Return [x, y] of the center of cell containing provided text 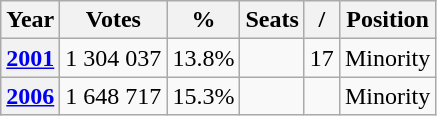
1 304 037 [114, 58]
Year [30, 20]
13.8% [204, 58]
2001 [30, 58]
Seats [272, 20]
% [204, 20]
1 648 717 [114, 96]
/ [322, 20]
17 [322, 58]
15.3% [204, 96]
Votes [114, 20]
2006 [30, 96]
Position [387, 20]
